For the text-containing cell, return its midpoint in [X, Y] coordinate format. 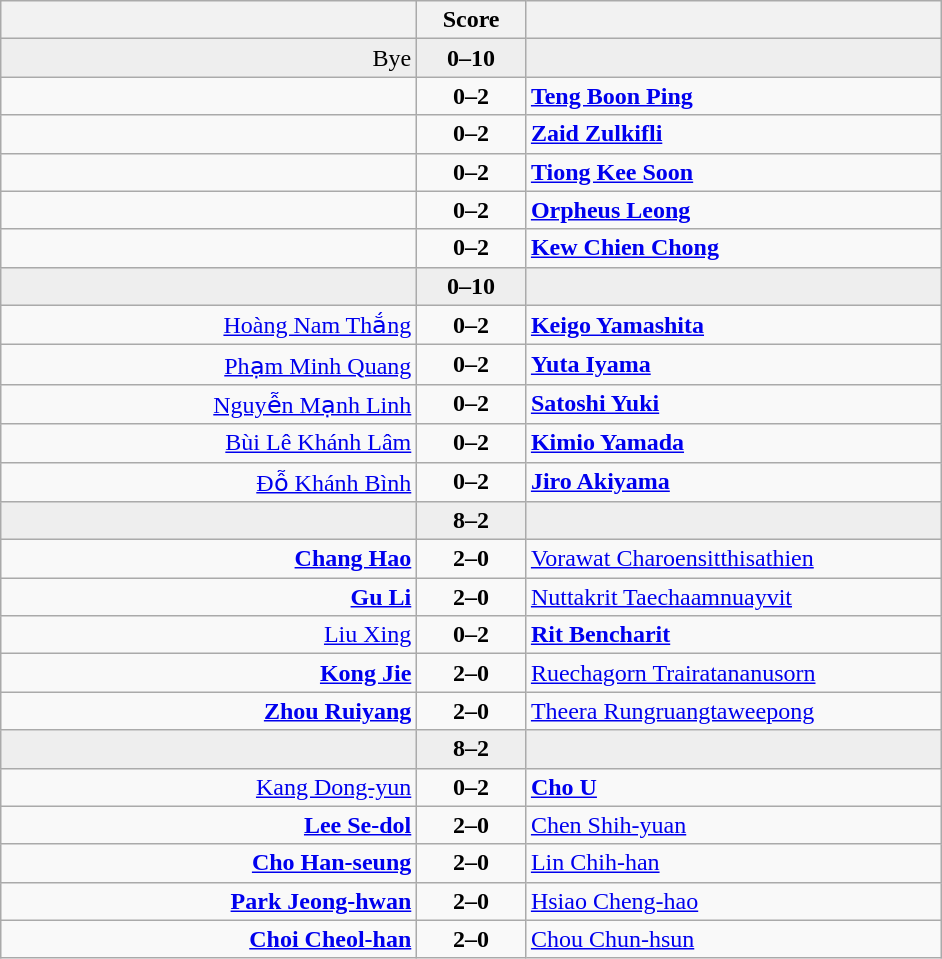
Kimio Yamada [733, 443]
Satoshi Yuki [733, 404]
Tiong Kee Soon [733, 172]
Phạm Minh Quang [209, 365]
Lee Se-dol [209, 825]
Hsiao Cheng-hao [733, 901]
Orpheus Leong [733, 210]
Lin Chih-han [733, 863]
Choi Cheol-han [209, 939]
Đỗ Khánh Bình [209, 482]
Chen Shih-yuan [733, 825]
Kang Dong-yun [209, 787]
Jiro Akiyama [733, 482]
Yuta Iyama [733, 365]
Chou Chun-hsun [733, 939]
Vorawat Charoensitthisathien [733, 559]
Cho Han-seung [209, 863]
Hoàng Nam Thắng [209, 325]
Cho U [733, 787]
Theera Rungruangtaweepong [733, 711]
Gu Li [209, 597]
Bye [209, 58]
Ruechagorn Trairatananusorn [733, 673]
Keigo Yamashita [733, 325]
Teng Boon Ping [733, 96]
Nuttakrit Taechaamnuayvit [733, 597]
Chang Hao [209, 559]
Zaid Zulkifli [733, 134]
Rit Bencharit [733, 635]
Liu Xing [209, 635]
Kong Jie [209, 673]
Kew Chien Chong [733, 248]
Zhou Ruiyang [209, 711]
Park Jeong-hwan [209, 901]
Score [472, 20]
Nguyễn Mạnh Linh [209, 404]
Bùi Lê Khánh Lâm [209, 443]
